Scan for the cell matching the given text and deliver its [x, y] coordinate at center. 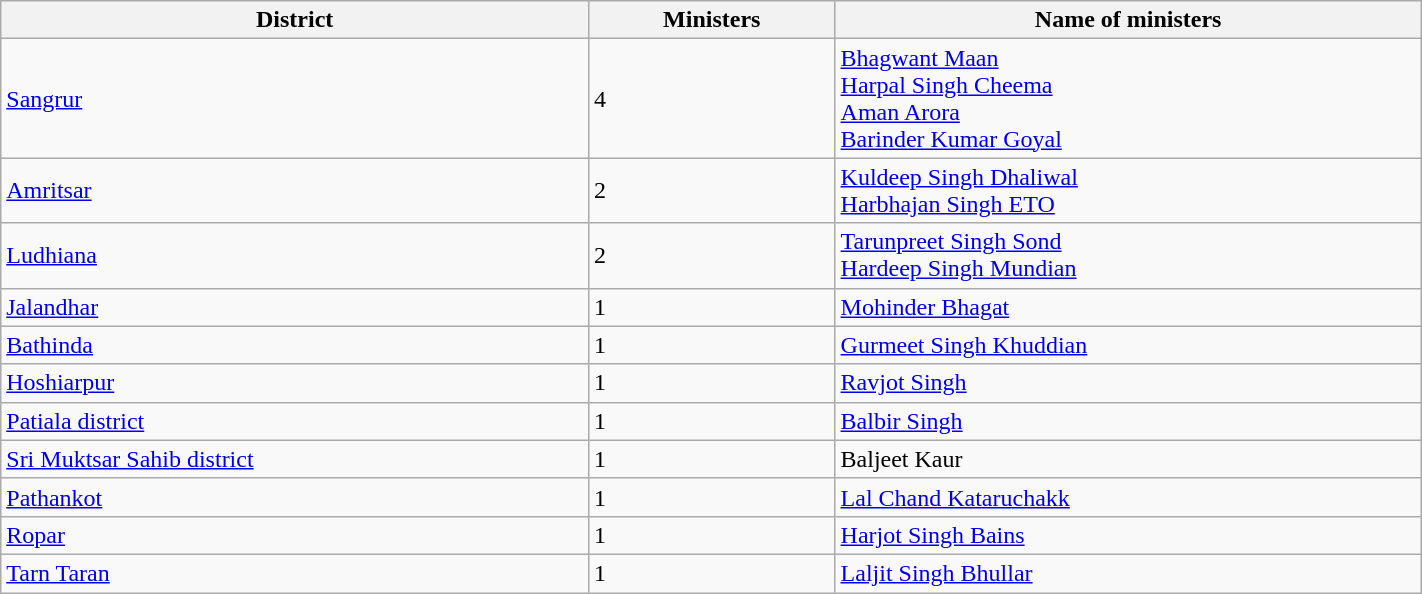
Pathankot [295, 497]
Tarn Taran [295, 573]
Bathinda [295, 345]
Kuldeep Singh DhaliwalHarbhajan Singh ETO [1128, 190]
Amritsar [295, 190]
Bhagwant MaanHarpal Singh CheemaAman AroraBarinder Kumar Goyal [1128, 98]
Laljit Singh Bhullar [1128, 573]
Baljeet Kaur [1128, 459]
Balbir Singh [1128, 421]
Ravjot Singh [1128, 383]
Name of ministers [1128, 20]
Mohinder Bhagat [1128, 307]
Tarunpreet Singh SondHardeep Singh Mundian [1128, 256]
Gurmeet Singh Khuddian [1128, 345]
Harjot Singh Bains [1128, 535]
Ministers [712, 20]
Lal Chand Kataruchakk [1128, 497]
Jalandhar [295, 307]
Sangrur [295, 98]
District [295, 20]
Sri Muktsar Sahib district [295, 459]
Patiala district [295, 421]
Ropar [295, 535]
Ludhiana [295, 256]
Hoshiarpur [295, 383]
4 [712, 98]
